Return the [x, y] coordinate for the center point of the cell that contains the specified text.  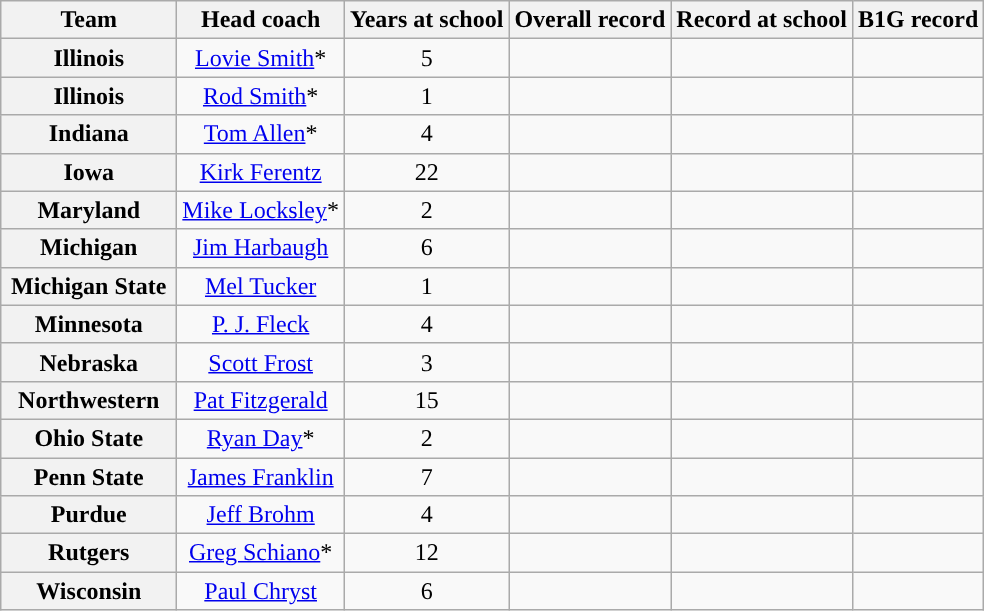
12 [427, 553]
5 [427, 58]
Scott Frost [261, 362]
Iowa [89, 172]
Jeff Brohm [261, 515]
P. J. Fleck [261, 324]
Record at school [762, 20]
Rod Smith* [261, 96]
15 [427, 400]
22 [427, 172]
Ryan Day* [261, 438]
Years at school [427, 20]
Nebraska [89, 362]
Jim Harbaugh [261, 248]
Michigan State [89, 286]
Tom Allen* [261, 134]
Rutgers [89, 553]
Penn State [89, 477]
Team [89, 20]
Mike Locksley* [261, 210]
Lovie Smith* [261, 58]
Michigan [89, 248]
7 [427, 477]
Head coach [261, 20]
Overall record [590, 20]
Paul Chryst [261, 591]
Minnesota [89, 324]
Kirk Ferentz [261, 172]
Wisconsin [89, 591]
James Franklin [261, 477]
3 [427, 362]
Ohio State [89, 438]
Mel Tucker [261, 286]
Northwestern [89, 400]
Pat Fitzgerald [261, 400]
Purdue [89, 515]
Indiana [89, 134]
Greg Schiano* [261, 553]
B1G record [918, 20]
Maryland [89, 210]
